Search for the cell housing the specified text and yield its [x, y] center coordinate. 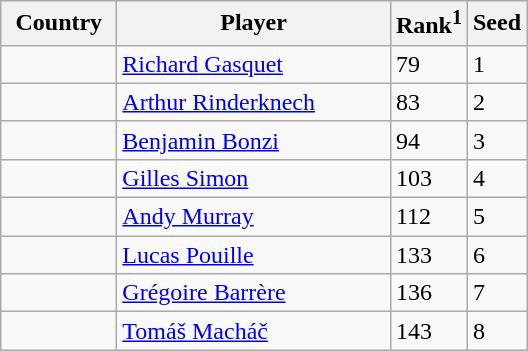
103 [428, 178]
7 [496, 293]
136 [428, 293]
Grégoire Barrère [254, 293]
Tomáš Macháč [254, 331]
2 [496, 102]
79 [428, 64]
3 [496, 140]
133 [428, 255]
Rank1 [428, 24]
6 [496, 255]
Lucas Pouille [254, 255]
Andy Murray [254, 217]
Arthur Rinderknech [254, 102]
Gilles Simon [254, 178]
Player [254, 24]
4 [496, 178]
112 [428, 217]
1 [496, 64]
Richard Gasquet [254, 64]
143 [428, 331]
Seed [496, 24]
8 [496, 331]
Country [59, 24]
94 [428, 140]
Benjamin Bonzi [254, 140]
83 [428, 102]
5 [496, 217]
